Capture the cell that displays the provided text and extract its [X, Y] central coordinate. 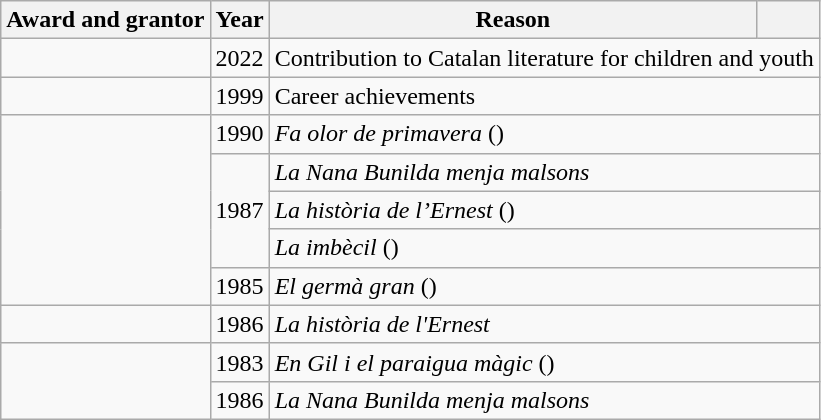
Career achievements [544, 96]
2022 [240, 58]
La història de l’Ernest () [544, 210]
Contribution to Catalan literature for children and youth [544, 58]
1999 [240, 96]
El germà gran () [544, 286]
La imbècil () [544, 248]
Award and grantor [106, 20]
1983 [240, 362]
En Gil i el paraigua màgic () [544, 362]
1985 [240, 286]
La història de l'Ernest [544, 324]
Year [240, 20]
1990 [240, 134]
Reason [512, 20]
1987 [240, 210]
Fa olor de primavera () [544, 134]
